Pinpoint the cell where the given text exists, returning its (X, Y) midpoint coordinate. 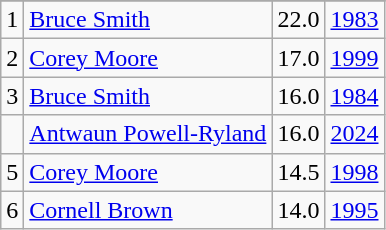
Cornell Brown (148, 210)
14.0 (298, 210)
1983 (354, 20)
2024 (354, 134)
2 (12, 58)
17.0 (298, 58)
14.5 (298, 172)
1 (12, 20)
3 (12, 96)
6 (12, 210)
5 (12, 172)
1984 (354, 96)
1995 (354, 210)
22.0 (298, 20)
Antwaun Powell-Ryland (148, 134)
1998 (354, 172)
1999 (354, 58)
